Determine the (X, Y) coordinate at the center of the cell enclosing the given text.  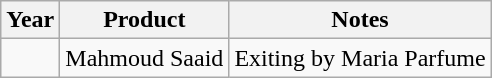
Notes (360, 20)
Year (30, 20)
Mahmoud Saaid (144, 58)
Product (144, 20)
Exiting by Maria Parfume (360, 58)
